Output the (X, Y) coordinate of the center of the cell containing the given text.  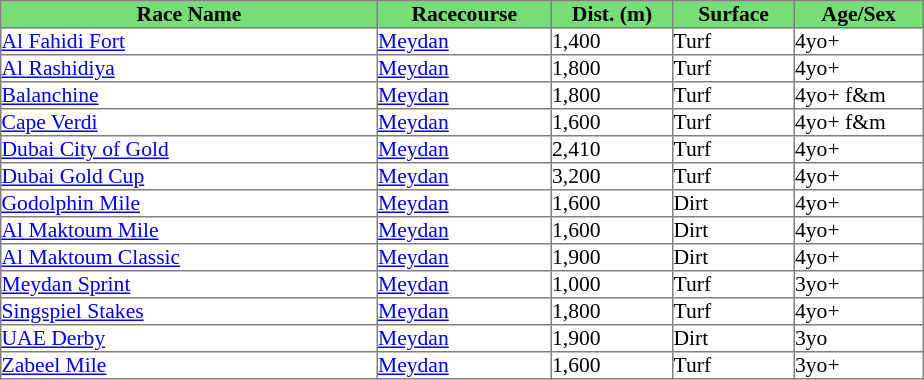
Godolphin Mile (189, 204)
Surface (734, 14)
Al Maktoum Mile (189, 230)
1,400 (612, 42)
Cape Verdi (189, 122)
Dubai City of Gold (189, 150)
Al Fahidi Fort (189, 42)
2,410 (612, 150)
Balanchine (189, 96)
3yo (858, 338)
Dist. (m) (612, 14)
Singspiel Stakes (189, 312)
Meydan Sprint (189, 284)
3,200 (612, 176)
Racecourse (464, 14)
Zabeel Mile (189, 366)
Race Name (189, 14)
Dubai Gold Cup (189, 176)
UAE Derby (189, 338)
1,000 (612, 284)
Al Rashidiya (189, 68)
Al Maktoum Classic (189, 258)
Age/Sex (858, 14)
